Extract the (x, y) coordinate from the center of the cell holding the provided text.  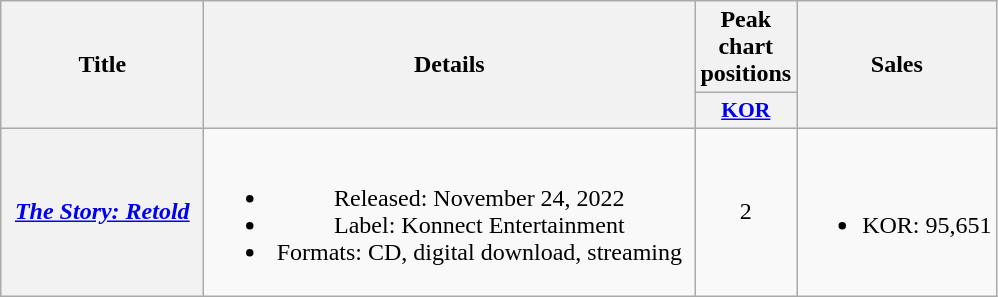
Title (102, 65)
KOR (746, 111)
Details (450, 65)
Peak chart positions (746, 47)
KOR: 95,651 (897, 212)
Sales (897, 65)
Released: November 24, 2022 Label: Konnect EntertainmentFormats: CD, digital download, streaming (450, 212)
The Story: Retold (102, 212)
2 (746, 212)
